Capture the cell that displays the provided text and extract its (x, y) central coordinate. 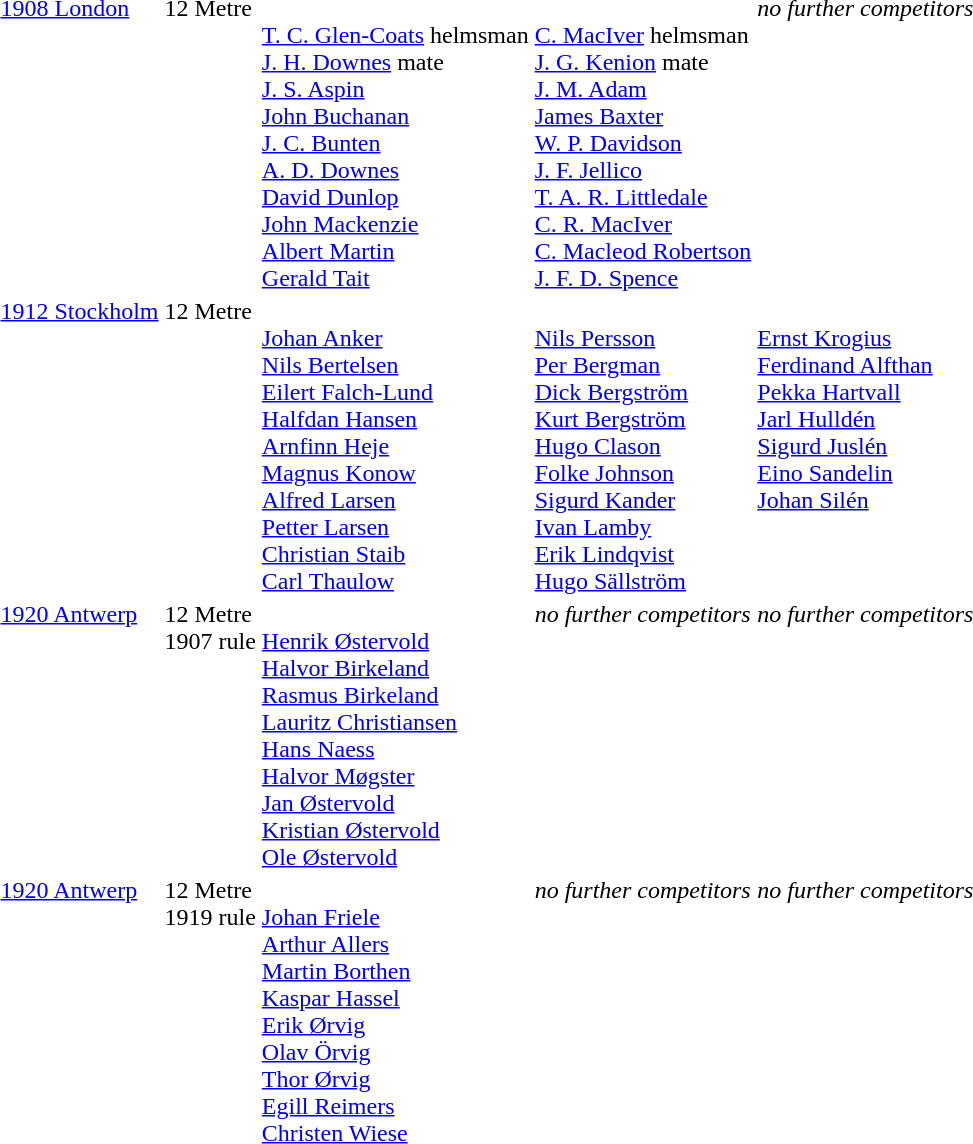
12 Metre1907 rule (210, 736)
Johan AnkerNils BertelsenEilert Falch-LundHalfdan HansenArnfinn HejeMagnus KonowAlfred LarsenPetter LarsenChristian StaibCarl Thaulow (395, 446)
Nils PerssonPer BergmanDick BergströmKurt BergströmHugo ClasonFolke JohnsonSigurd KanderIvan LambyErik LindqvistHugo Sällström (643, 446)
no further competitors (643, 736)
Henrik ØstervoldHalvor BirkelandRasmus BirkelandLauritz ChristiansenHans NaessHalvor MøgsterJan ØstervoldKristian ØstervoldOle Østervold (395, 736)
12 Metre (210, 446)
